Find where the given text appears and provide that cell's center as [X, Y] coordinate. 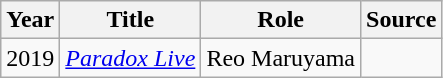
Source [402, 20]
Title [130, 20]
Paradox Live [130, 58]
Role [281, 20]
Reo Maruyama [281, 58]
2019 [30, 58]
Year [30, 20]
